Scan for the cell matching the given text and deliver its (x, y) coordinate at center. 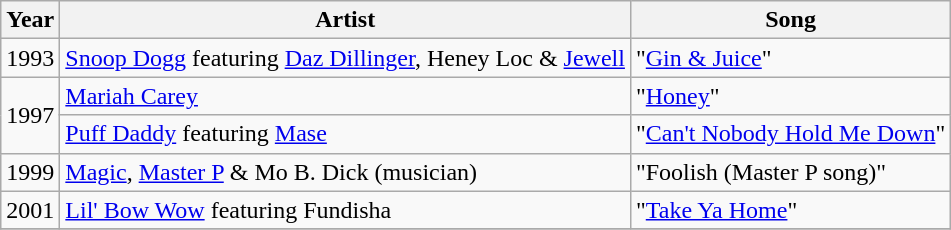
"Take Ya Home" (790, 210)
"Can't Nobody Hold Me Down" (790, 134)
1999 (30, 172)
Song (790, 20)
Puff Daddy featuring Mase (346, 134)
Artist (346, 20)
Year (30, 20)
"Honey" (790, 96)
Lil' Bow Wow featuring Fundisha (346, 210)
"Gin & Juice" (790, 58)
"Foolish (Master P song)" (790, 172)
1993 (30, 58)
Snoop Dogg featuring Daz Dillinger, Heney Loc & Jewell (346, 58)
Mariah Carey (346, 96)
2001 (30, 210)
Magic, Master P & Mo B. Dick (musician) (346, 172)
1997 (30, 115)
